Find where the given text appears and provide that cell's center as [X, Y] coordinate. 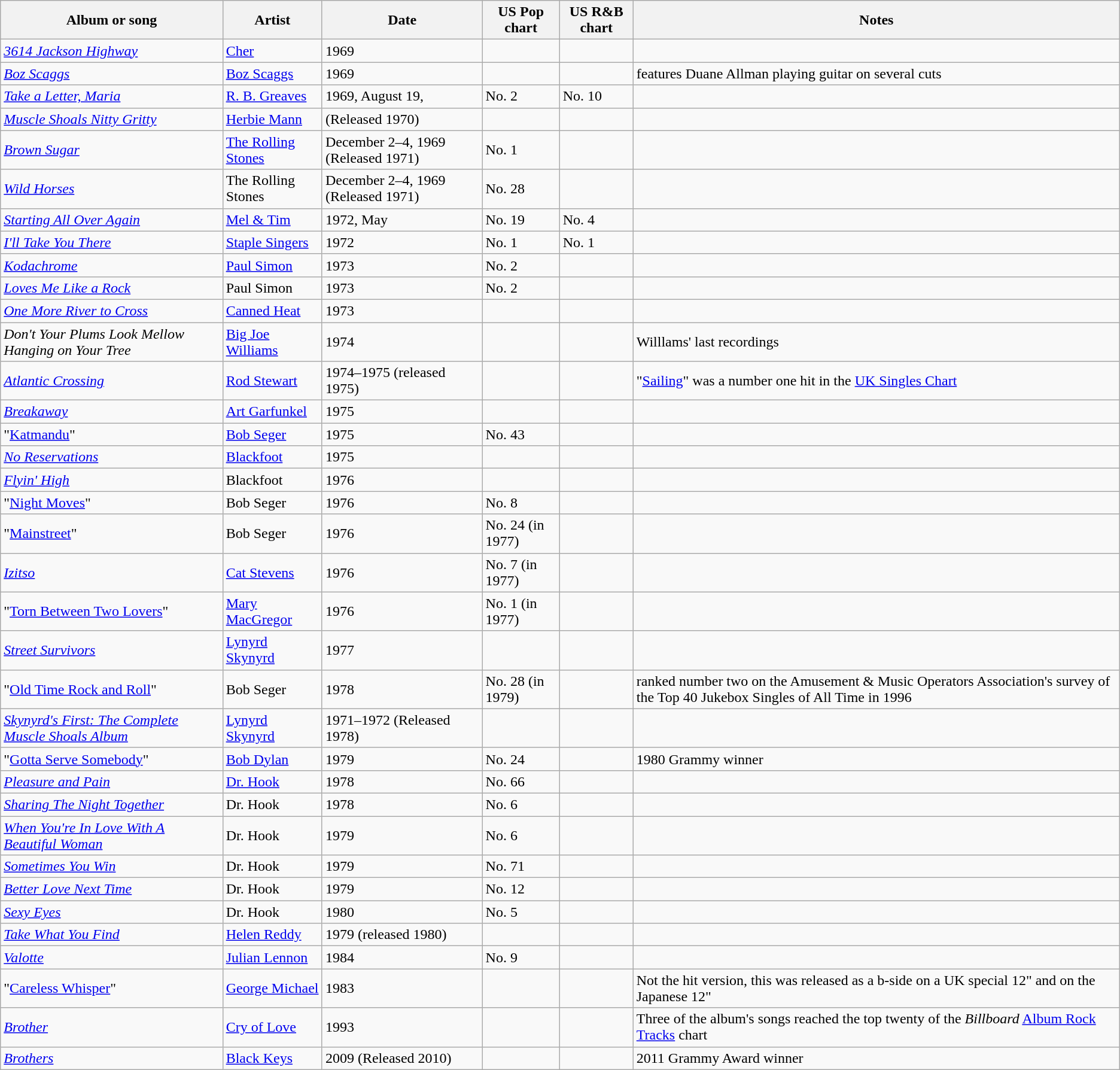
Valotte [111, 957]
Brown Sugar [111, 150]
Notes [876, 20]
Cry of Love [272, 1027]
(Released 1970) [402, 119]
Brother [111, 1027]
No. 24 (in 1977) [521, 534]
ranked number two on the Amusement & Music Operators Association's survey of the Top 40 Jukebox Singles of All Time in 1996 [876, 689]
No. 66 [521, 782]
Brothers [111, 1058]
No. 43 [521, 434]
"Mainstreet" [111, 534]
1983 [402, 989]
3614 Jackson Highway [111, 51]
2011 Grammy Award winner [876, 1058]
Willlams' last recordings [876, 341]
Loves Me Like a Rock [111, 288]
Izitso [111, 572]
1974 [402, 341]
Sharing The Night Together [111, 804]
Take What You Find [111, 935]
No. 1 (in 1977) [521, 612]
1971–1972 (Released 1978) [402, 728]
Rod Stewart [272, 381]
I'll Take You There [111, 242]
2009 (Released 2010) [402, 1058]
No Reservations [111, 457]
US R&B chart [596, 20]
George Michael [272, 989]
1974–1975 (released 1975) [402, 381]
Skynyrd's First: The Complete Muscle Shoals Album [111, 728]
Breakaway [111, 412]
Date [402, 20]
Don't Your Plums Look Mellow Hanging on Your Tree [111, 341]
Helen Reddy [272, 935]
1980 Grammy winner [876, 759]
Atlantic Crossing [111, 381]
Starting All Over Again [111, 220]
Staple Singers [272, 242]
features Duane Allman playing guitar on several cuts [876, 74]
No. 7 (in 1977) [521, 572]
Cher [272, 51]
Sometimes You Win [111, 867]
No. 71 [521, 867]
1972 [402, 242]
No. 12 [521, 889]
1972, May [402, 220]
"Torn Between Two Lovers" [111, 612]
Big Joe Williams [272, 341]
Artist [272, 20]
Cat Stevens [272, 572]
Better Love Next Time [111, 889]
Wild Horses [111, 189]
"Careless Whisper" [111, 989]
Bob Dylan [272, 759]
Mel & Tim [272, 220]
No. 4 [596, 220]
No. 8 [521, 503]
1977 [402, 650]
Sexy Eyes [111, 912]
Three of the album's songs reached the top twenty of the Billboard Album Rock Tracks chart [876, 1027]
Mary MacGregor [272, 612]
One More River to Cross [111, 311]
"Gotta Serve Somebody" [111, 759]
No. 28 [521, 189]
Flyin' High [111, 480]
Black Keys [272, 1058]
Pleasure and Pain [111, 782]
When You're In Love With A Beautiful Woman [111, 835]
1980 [402, 912]
Take a Letter, Maria [111, 96]
"Old Time Rock and Roll" [111, 689]
Art Garfunkel [272, 412]
1993 [402, 1027]
Album or song [111, 20]
No. 28 (in 1979) [521, 689]
No. 9 [521, 957]
"Katmandu" [111, 434]
"Night Moves" [111, 503]
R. B. Greaves [272, 96]
No. 5 [521, 912]
Herbie Mann [272, 119]
US Pop chart [521, 20]
No. 24 [521, 759]
1984 [402, 957]
1979 (released 1980) [402, 935]
No. 10 [596, 96]
Julian Lennon [272, 957]
"Sailing" was a number one hit in the UK Singles Chart [876, 381]
Street Survivors [111, 650]
1969, August 19, [402, 96]
Not the hit version, this was released as a b-side on a UK special 12" and on the Japanese 12" [876, 989]
Canned Heat [272, 311]
Muscle Shoals Nitty Gritty [111, 119]
No. 19 [521, 220]
Kodachrome [111, 265]
